Provide the [X, Y] coordinate of the cell's center where the given text is located.  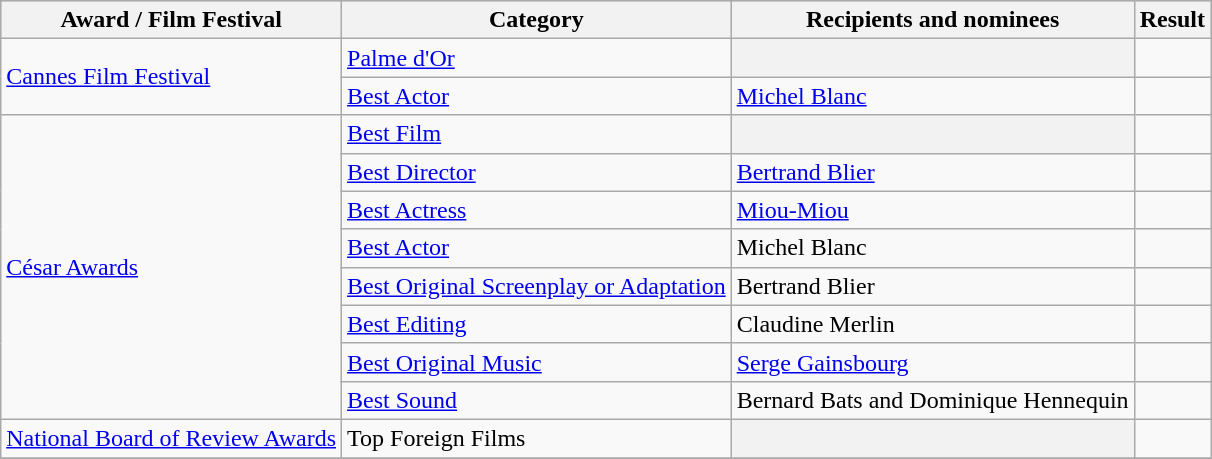
Best Original Music [537, 362]
Palme d'Or [537, 58]
Award / Film Festival [172, 20]
Best Film [537, 134]
Best Actress [537, 210]
Recipients and nominees [932, 20]
Serge Gainsbourg [932, 362]
Bernard Bats and Dominique Hennequin [932, 400]
Cannes Film Festival [172, 77]
Claudine Merlin [932, 324]
Category [537, 20]
Best Editing [537, 324]
Miou-Miou [932, 210]
Result [1172, 20]
Best Director [537, 172]
Top Foreign Films [537, 438]
National Board of Review Awards [172, 438]
Best Original Screenplay or Adaptation [537, 286]
Best Sound [537, 400]
César Awards [172, 267]
